Detect which cell encompasses the target text, then output its [X, Y] center coordinate. 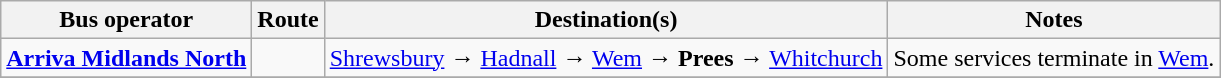
Arriva Midlands North [126, 58]
Destination(s) [606, 20]
Some services terminate in Wem. [1054, 58]
Route [288, 20]
Bus operator [126, 20]
Notes [1054, 20]
Shrewsbury → Hadnall → Wem → Prees → Whitchurch [606, 58]
